Capture the cell that displays the provided text and extract its [X, Y] central coordinate. 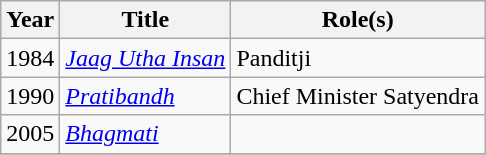
Year [30, 20]
2005 [30, 134]
Title [146, 20]
Jaag Utha Insan [146, 58]
1990 [30, 96]
Bhagmati [146, 134]
Chief Minister Satyendra [358, 96]
1984 [30, 58]
Pratibandh [146, 96]
Role(s) [358, 20]
Panditji [358, 58]
